Identify which cell holds the provided text, then report its [X, Y] central coordinate. 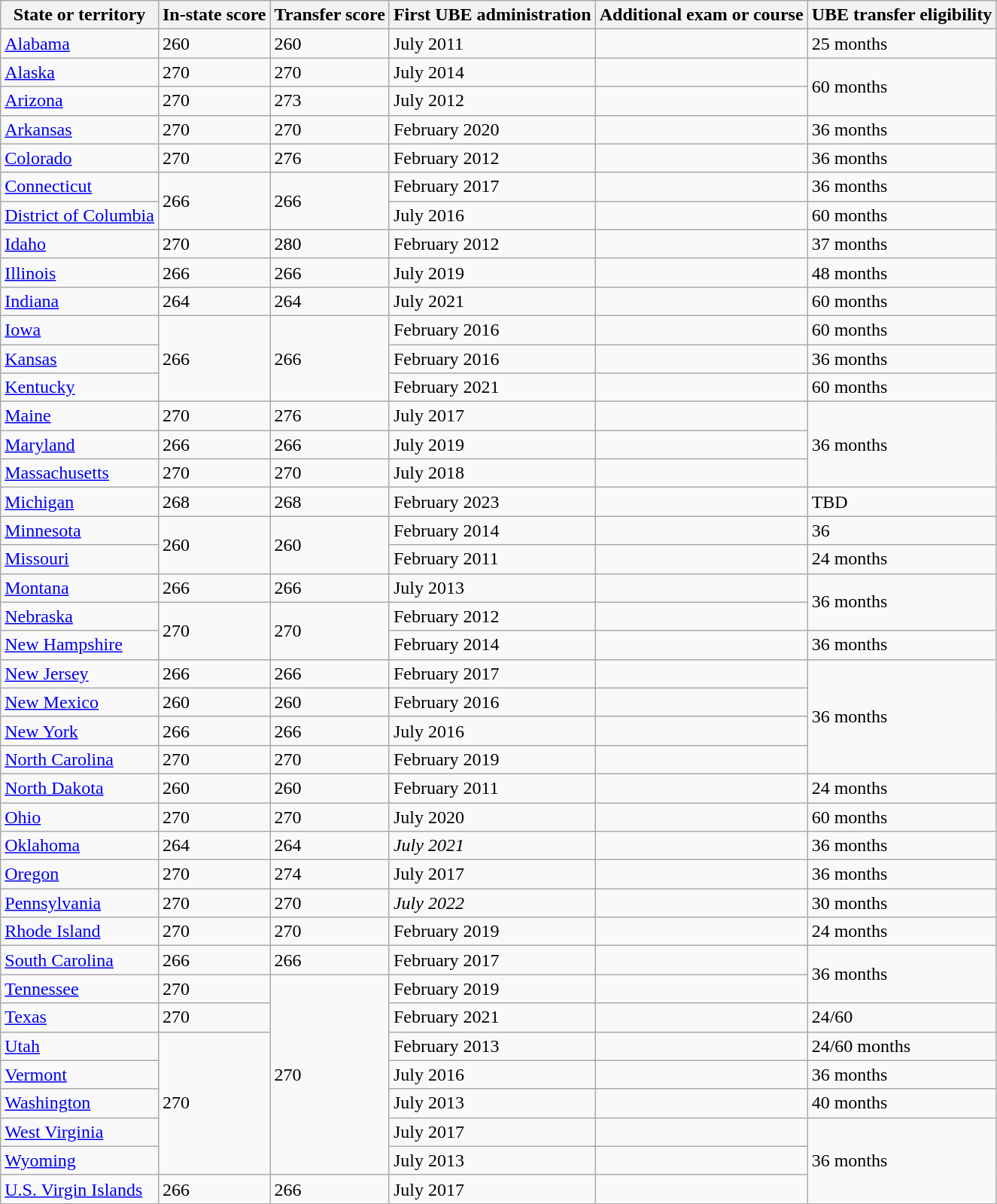
UBE transfer eligibility [901, 15]
273 [330, 101]
Transfer score [330, 15]
West Virginia [80, 1132]
280 [330, 244]
Kansas [80, 359]
New York [80, 731]
July 2018 [492, 473]
February 2013 [492, 1046]
Idaho [80, 244]
Additional exam or course [701, 15]
South Carolina [80, 960]
Pennsylvania [80, 903]
Nebraska [80, 616]
U.S. Virgin Islands [80, 1189]
40 months [901, 1103]
North Carolina [80, 759]
July 2020 [492, 816]
North Dakota [80, 788]
Rhode Island [80, 932]
36 [901, 531]
New Hampshire [80, 645]
48 months [901, 272]
25 months [901, 44]
Massachusetts [80, 473]
37 months [901, 244]
Oregon [80, 874]
State or territory [80, 15]
February 2023 [492, 502]
Texas [80, 1017]
July 2011 [492, 44]
24/60 [901, 1017]
Utah [80, 1046]
Alaska [80, 72]
Maryland [80, 445]
TBD [901, 502]
Vermont [80, 1075]
New Mexico [80, 702]
Indiana [80, 301]
Washington [80, 1103]
District of Columbia [80, 215]
Tennessee [80, 989]
Ohio [80, 816]
Alabama [80, 44]
July 2014 [492, 72]
Illinois [80, 272]
Colorado [80, 158]
274 [330, 874]
24/60 months [901, 1046]
February 2020 [492, 129]
Connecticut [80, 187]
Maine [80, 416]
Iowa [80, 330]
Arizona [80, 101]
New Jersey [80, 673]
Kentucky [80, 388]
Oklahoma [80, 846]
30 months [901, 903]
Montana [80, 588]
Arkansas [80, 129]
Michigan [80, 502]
First UBE administration [492, 15]
July 2022 [492, 903]
In-state score [214, 15]
Wyoming [80, 1160]
July 2012 [492, 101]
Missouri [80, 559]
Minnesota [80, 531]
